Determine the [x, y] coordinate at the center of the cell enclosing the given text.  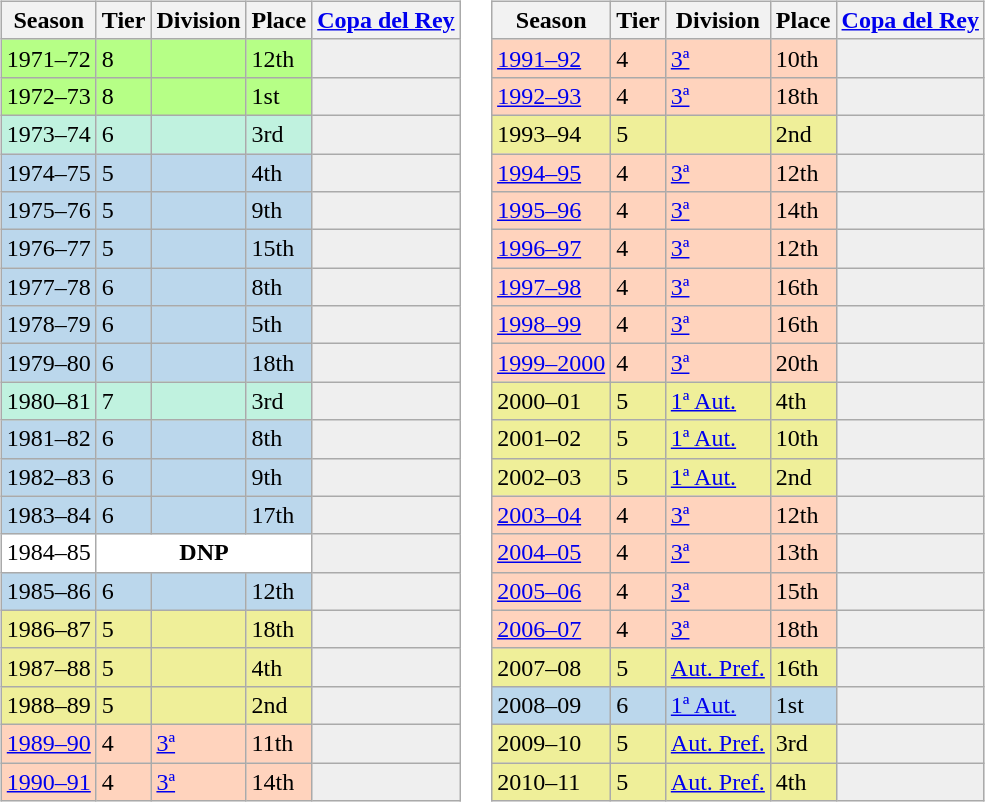
13th [803, 553]
1976–77 [48, 249]
2005–06 [552, 591]
1995–96 [552, 211]
2004–05 [552, 553]
1979–80 [48, 363]
1993–94 [552, 134]
2008–09 [552, 705]
1975–76 [48, 211]
2009–10 [552, 743]
1989–90 [48, 743]
7 [124, 401]
5th [279, 325]
1987–88 [48, 667]
2010–11 [552, 781]
1981–82 [48, 439]
1985–86 [48, 591]
1974–75 [48, 173]
1997–98 [552, 287]
1983–84 [48, 515]
11th [279, 743]
2002–03 [552, 477]
2006–07 [552, 629]
20th [803, 363]
1994–95 [552, 173]
1986–87 [48, 629]
2000–01 [552, 401]
1977–78 [48, 287]
1998–99 [552, 325]
1971–72 [48, 58]
1991–92 [552, 58]
1992–93 [552, 96]
1996–97 [552, 249]
1999–2000 [552, 363]
1978–79 [48, 325]
1984–85 [48, 553]
1980–81 [48, 401]
2003–04 [552, 515]
1973–74 [48, 134]
17th [279, 515]
1972–73 [48, 96]
1990–91 [48, 781]
DNP [204, 553]
1982–83 [48, 477]
2007–08 [552, 667]
2001–02 [552, 439]
1988–89 [48, 705]
